Provide the (x, y) coordinate of the cell's center where the given text is located.  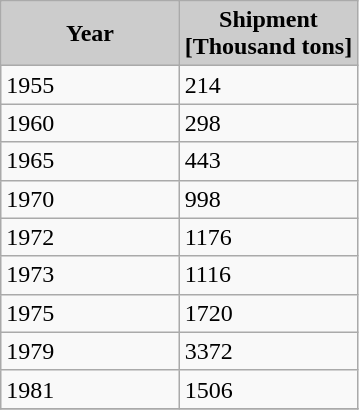
1979 (90, 351)
1973 (90, 275)
1960 (90, 123)
1975 (90, 313)
214 (268, 85)
1970 (90, 199)
3372 (268, 351)
1972 (90, 237)
1965 (90, 161)
Year (90, 34)
Shipment[Thousand tons] (268, 34)
443 (268, 161)
1506 (268, 389)
998 (268, 199)
1955 (90, 85)
1176 (268, 237)
298 (268, 123)
1981 (90, 389)
1720 (268, 313)
1116 (268, 275)
